Provide the (X, Y) coordinate of the cell's center where the given text is located.  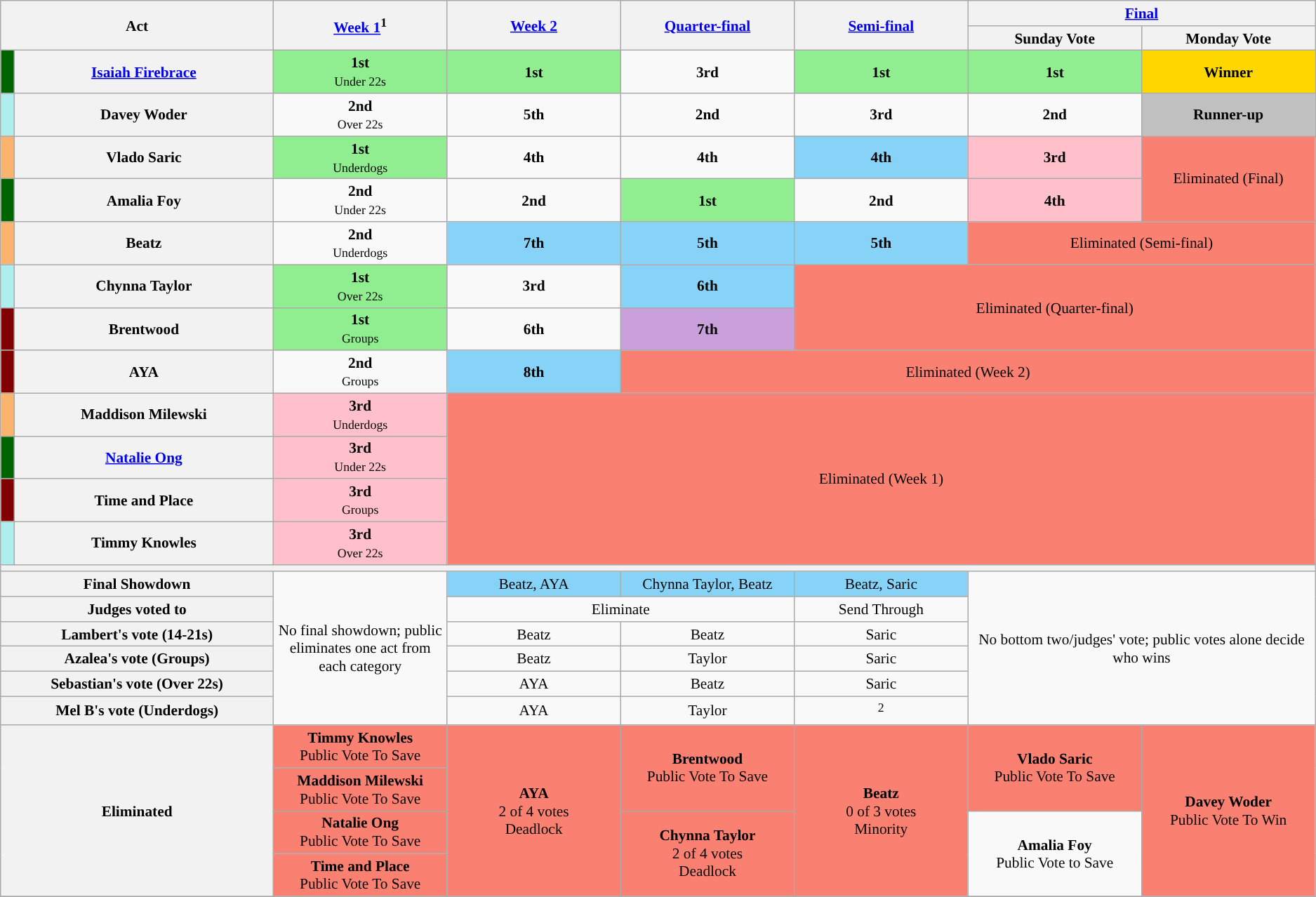
1stUnderdogs (359, 157)
Final Showdown (138, 584)
Timmy Knowles Public Vote To Save (359, 747)
1stGroups (359, 328)
2ndUnderdogs (359, 243)
Isaiah Firebrace (143, 72)
Quarter-final (707, 25)
Vlado SaricPublic Vote To Save (1054, 768)
Week 11 (359, 25)
2 (882, 710)
Eliminated (Week 2) (968, 372)
2ndUnder 22s (359, 201)
Vlado Saric (143, 157)
Send Through (882, 609)
Chynna Taylor 2 of 4 votesDeadlock (707, 853)
Eliminated (Final) (1228, 179)
Eliminated (Week 1) (882, 479)
Act (138, 25)
1stUnder 22s (359, 72)
Mel B's vote (Underdogs) (138, 710)
Eliminate (620, 609)
Winner (1228, 72)
3rdGroups (359, 500)
Time and Place (143, 500)
Azalea's vote (Groups) (138, 659)
No final showdown; public eliminates one act from each category (359, 649)
Semi-final (882, 25)
2ndOver 22s (359, 115)
Davey Woder (143, 115)
Beatz, Saric (882, 584)
Chynna Taylor (143, 286)
Amalia FoyPublic Vote to Save (1054, 853)
Time and Place Public Vote To Save (359, 875)
Week 2 (533, 25)
Timmy Knowles (143, 543)
2ndGroups (359, 372)
Davey WoderPublic Vote To Win (1228, 811)
Final (1141, 13)
Lambert's vote (14-21s) (138, 634)
Amalia Foy (143, 201)
Eliminated (Quarter-final) (1055, 307)
Maddison Milewski (143, 414)
3rdUnder 22s (359, 458)
Brentwood Public Vote To Save (707, 768)
Brentwood (143, 328)
No bottom two/judges' vote; public votes alone decide who wins (1141, 649)
3rdOver 22s (359, 543)
Sunday Vote (1054, 39)
3rdUnderdogs (359, 414)
Beatz 0 of 3 votesMinority (882, 811)
Eliminated (Semi-final) (1141, 243)
Natalie Ong (143, 458)
Eliminated (138, 811)
Chynna Taylor, Beatz (707, 584)
1stOver 22s (359, 286)
Natalie Ong Public Vote To Save (359, 832)
Beatz, AYA (533, 584)
Monday Vote (1228, 39)
Runner-up (1228, 115)
Sebastian's vote (Over 22s) (138, 684)
Maddison Milewski Public Vote To Save (359, 789)
Judges voted to (138, 609)
8th (533, 372)
AYA 2 of 4 votesDeadlock (533, 811)
